Provide the [X, Y] coordinate of the cell's center where the given text is located.  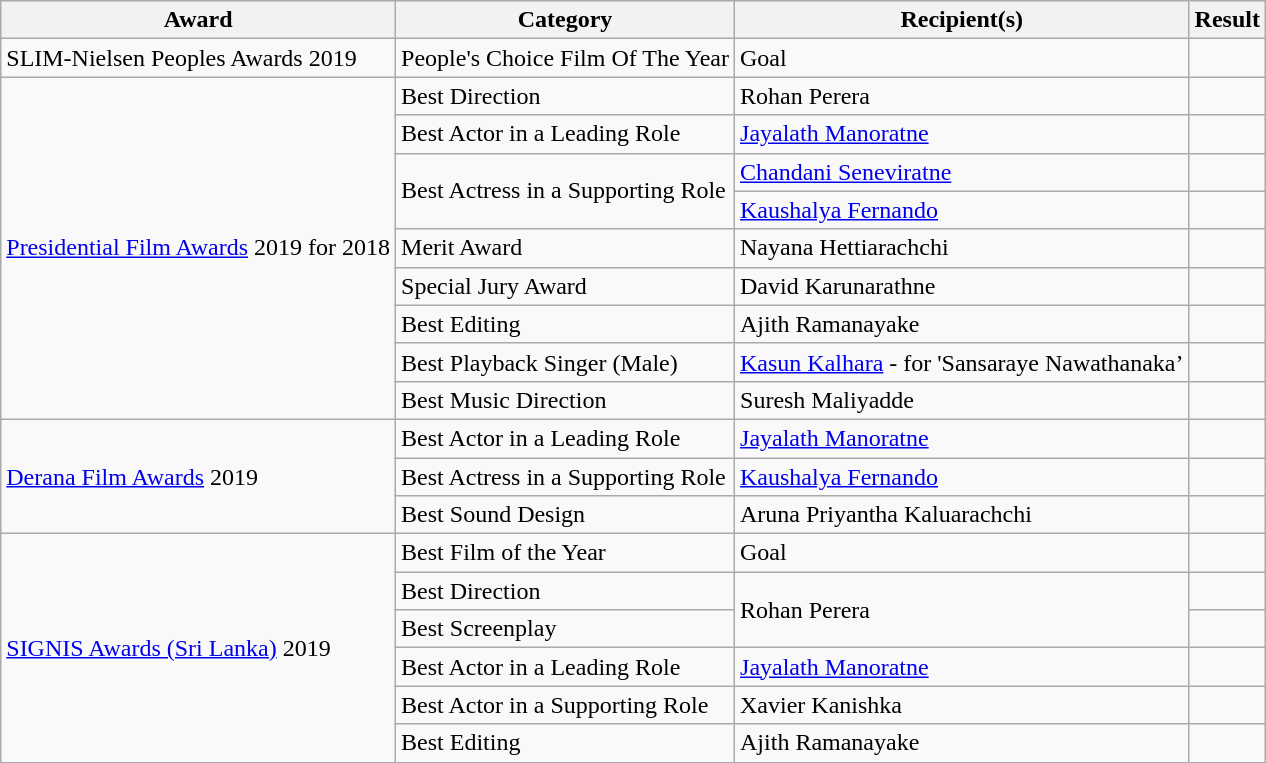
David Karunarathne [962, 286]
Result [1227, 20]
Merit Award [566, 248]
Aruna Priyantha Kaluarachchi [962, 515]
Best Actor in a Supporting Role [566, 705]
Suresh Maliyadde [962, 400]
Best Playback Singer (Male) [566, 362]
Presidential Film Awards 2019 for 2018 [198, 248]
Best Screenplay [566, 629]
Xavier Kanishka [962, 705]
Best Music Direction [566, 400]
Nayana Hettiarachchi [962, 248]
Kasun Kalhara - for 'Sansaraye Nawathanaka’ [962, 362]
Derana Film Awards 2019 [198, 476]
People's Choice Film Of The Year [566, 58]
Special Jury Award [566, 286]
Chandani Seneviratne [962, 172]
SLIM-Nielsen Peoples Awards 2019 [198, 58]
SIGNIS Awards (Sri Lanka) 2019 [198, 648]
Award [198, 20]
Category [566, 20]
Best Film of the Year [566, 553]
Best Sound Design [566, 515]
Recipient(s) [962, 20]
